For the text-containing cell, return its midpoint in [x, y] coordinate format. 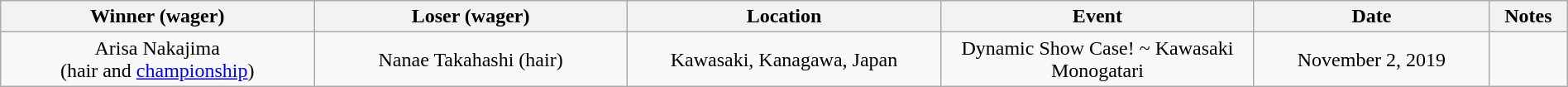
Dynamic Show Case! ~ Kawasaki Monogatari [1097, 60]
Notes [1528, 17]
Kawasaki, Kanagawa, Japan [784, 60]
Loser (wager) [471, 17]
Location [784, 17]
Winner (wager) [157, 17]
Event [1097, 17]
Arisa Nakajima(hair and championship) [157, 60]
Date [1371, 17]
Nanae Takahashi (hair) [471, 60]
November 2, 2019 [1371, 60]
